Search for the cell housing the specified text and yield its (X, Y) center coordinate. 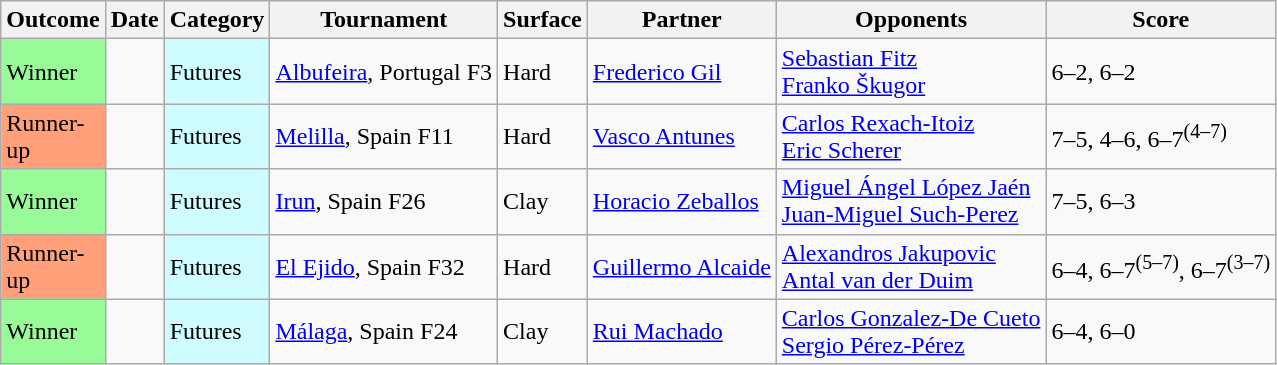
Guillermo Alcaide (682, 266)
Miguel Ángel López Jaén Juan-Miguel Such-Perez (911, 202)
6–4, 6–0 (1161, 332)
Málaga, Spain F24 (384, 332)
Partner (682, 20)
7–5, 4–6, 6–7(4–7) (1161, 136)
El Ejido, Spain F32 (384, 266)
Alexandros Jakupovic Antal van der Duim (911, 266)
Frederico Gil (682, 72)
Rui Machado (682, 332)
7–5, 6–3 (1161, 202)
Date (134, 20)
Irun, Spain F26 (384, 202)
Category (217, 20)
Carlos Rexach-Itoiz Eric Scherer (911, 136)
Horacio Zeballos (682, 202)
Score (1161, 20)
Carlos Gonzalez-De Cueto Sergio Pérez-Pérez (911, 332)
Albufeira, Portugal F3 (384, 72)
Opponents (911, 20)
Sebastian Fitz Franko Škugor (911, 72)
6–4, 6–7(5–7), 6–7(3–7) (1161, 266)
Tournament (384, 20)
6–2, 6–2 (1161, 72)
Outcome (53, 20)
Surface (543, 20)
Melilla, Spain F11 (384, 136)
Vasco Antunes (682, 136)
